Locate the cell with the specified text and output its [x, y] center coordinate. 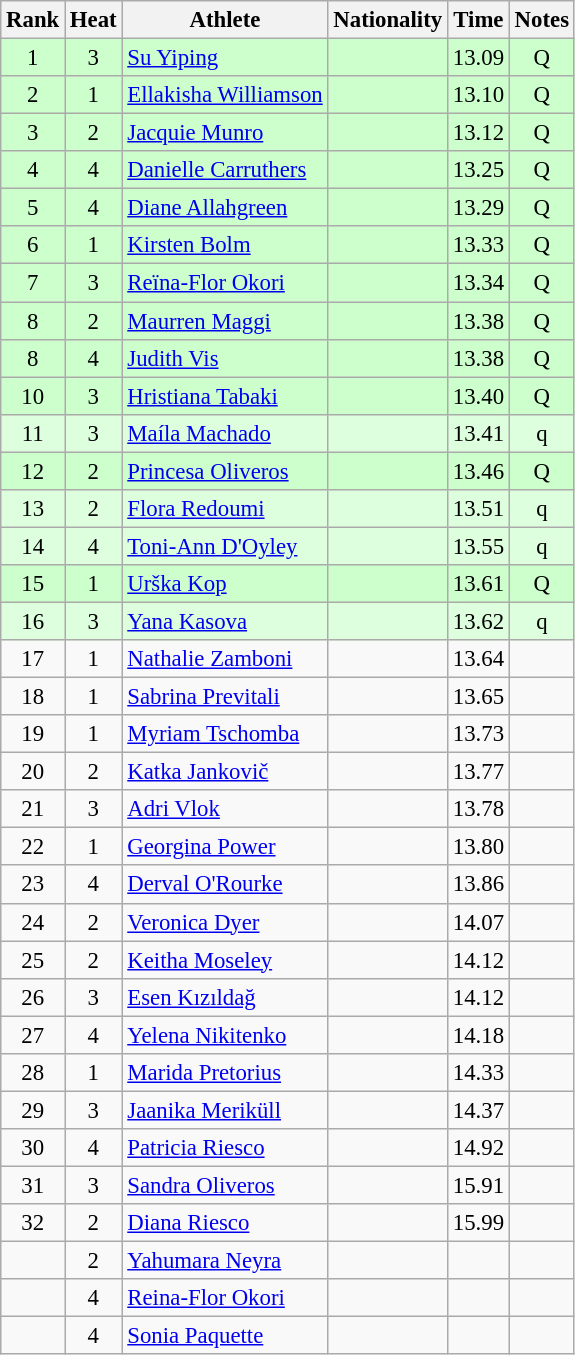
25 [33, 960]
Nathalie Zamboni [225, 659]
11 [33, 433]
Adri Vlok [225, 809]
Kirsten Bolm [225, 245]
28 [33, 1073]
13 [33, 509]
5 [33, 208]
Yana Kasova [225, 621]
24 [33, 922]
Urška Kop [225, 584]
13.09 [478, 58]
13.12 [478, 133]
Princesa Oliveros [225, 471]
13.55 [478, 546]
13.29 [478, 208]
Ellakisha Williamson [225, 95]
13.65 [478, 697]
Danielle Carruthers [225, 170]
17 [33, 659]
13.46 [478, 471]
13.41 [478, 433]
Marida Pretorius [225, 1073]
Derval O'Rourke [225, 885]
Flora Redoumi [225, 509]
Esen Kızıldağ [225, 997]
13.51 [478, 509]
13.40 [478, 396]
12 [33, 471]
13.61 [478, 584]
19 [33, 734]
Nationality [388, 20]
13.77 [478, 772]
13.62 [478, 621]
26 [33, 997]
Georgina Power [225, 847]
18 [33, 697]
27 [33, 1035]
Katka Jankovič [225, 772]
13.80 [478, 847]
Reïna-Flor Okori [225, 283]
Notes [542, 20]
Diane Allahgreen [225, 208]
13.33 [478, 245]
Time [478, 20]
21 [33, 809]
Reina-Flor Okori [225, 1298]
13.73 [478, 734]
13.78 [478, 809]
Keitha Moseley [225, 960]
14.33 [478, 1073]
Toni-Ann D'Oyley [225, 546]
Athlete [225, 20]
Maíla Machado [225, 433]
32 [33, 1223]
7 [33, 283]
31 [33, 1185]
15 [33, 584]
Sabrina Previtali [225, 697]
Jacquie Munro [225, 133]
Sonia Paquette [225, 1336]
23 [33, 885]
Rank [33, 20]
29 [33, 1110]
14 [33, 546]
13.10 [478, 95]
13.64 [478, 659]
30 [33, 1148]
16 [33, 621]
Heat [94, 20]
Hristiana Tabaki [225, 396]
Patricia Riesco [225, 1148]
20 [33, 772]
13.25 [478, 170]
Su Yiping [225, 58]
Jaanika Meriküll [225, 1110]
13.34 [478, 283]
14.92 [478, 1148]
13.86 [478, 885]
6 [33, 245]
14.07 [478, 922]
Judith Vis [225, 358]
15.91 [478, 1185]
14.37 [478, 1110]
Diana Riesco [225, 1223]
14.18 [478, 1035]
Myriam Tschomba [225, 734]
Sandra Oliveros [225, 1185]
10 [33, 396]
Veronica Dyer [225, 922]
Yahumara Neyra [225, 1261]
Yelena Nikitenko [225, 1035]
Maurren Maggi [225, 321]
22 [33, 847]
15.99 [478, 1223]
